Return (x, y) of the center of cell containing provided text 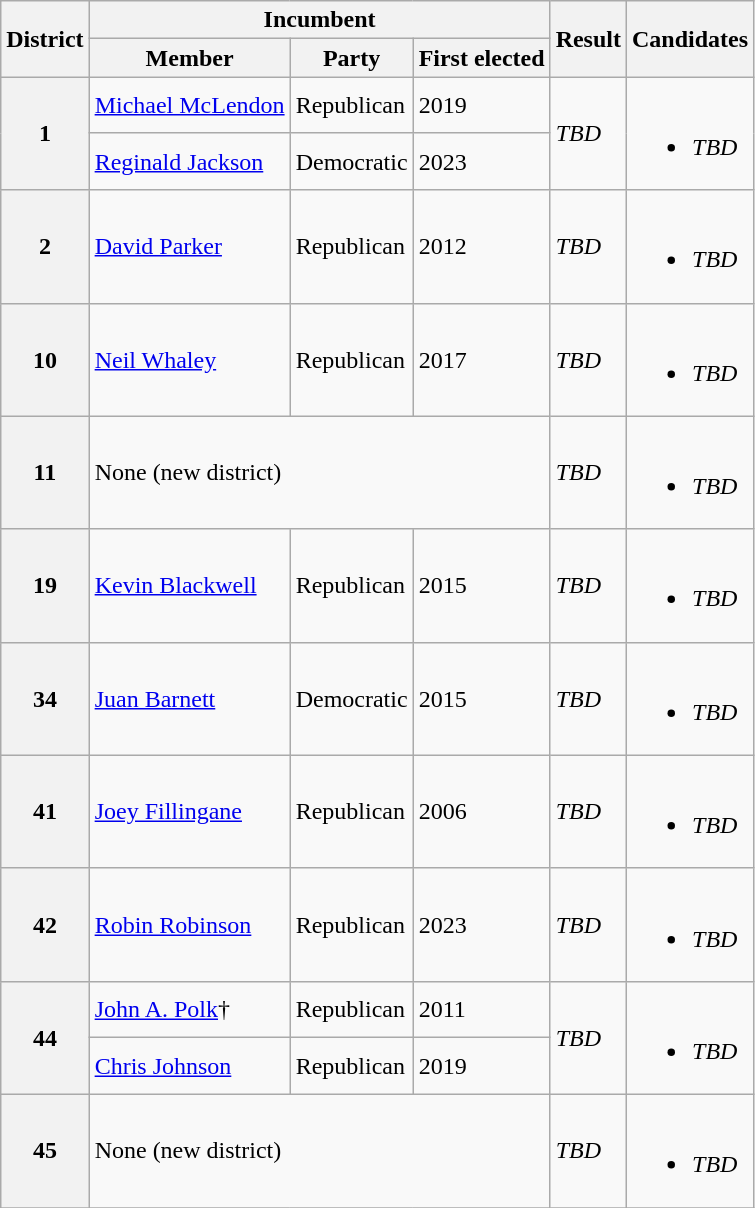
District (45, 39)
42 (45, 924)
19 (45, 586)
Juan Barnett (190, 698)
2006 (482, 812)
Member (190, 58)
Robin Robinson (190, 924)
Result (588, 39)
2017 (482, 360)
Joey Fillingane (190, 812)
Party (352, 58)
David Parker (190, 246)
Reginald Jackson (190, 162)
2 (45, 246)
2012 (482, 246)
44 (45, 1038)
34 (45, 698)
Incumbent (320, 20)
45 (45, 1150)
First elected (482, 58)
John A. Polk† (190, 1010)
11 (45, 472)
1 (45, 134)
Michael McLendon (190, 106)
41 (45, 812)
2011 (482, 1010)
10 (45, 360)
Chris Johnson (190, 1066)
Candidates (690, 39)
Kevin Blackwell (190, 586)
Neil Whaley (190, 360)
